Search for the cell housing the specified text and yield its (x, y) center coordinate. 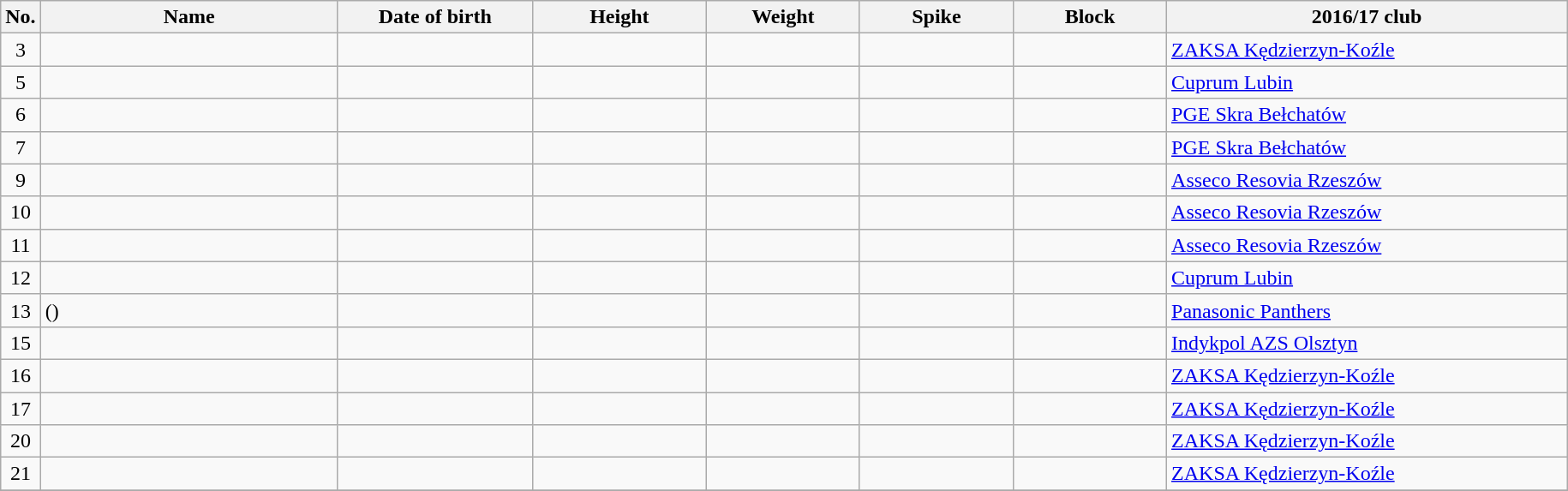
Name (189, 17)
10 (21, 213)
15 (21, 343)
Block (1090, 17)
Weight (783, 17)
21 (21, 474)
No. (21, 17)
2016/17 club (1368, 17)
3 (21, 50)
7 (21, 147)
Panasonic Panthers (1368, 310)
Date of birth (435, 17)
16 (21, 375)
17 (21, 409)
Height (619, 17)
Spike (936, 17)
() (189, 310)
5 (21, 82)
Indykpol AZS Olsztyn (1368, 343)
12 (21, 278)
6 (21, 115)
20 (21, 441)
13 (21, 310)
11 (21, 245)
9 (21, 180)
